Identify which cell holds the provided text, then report its [X, Y] central coordinate. 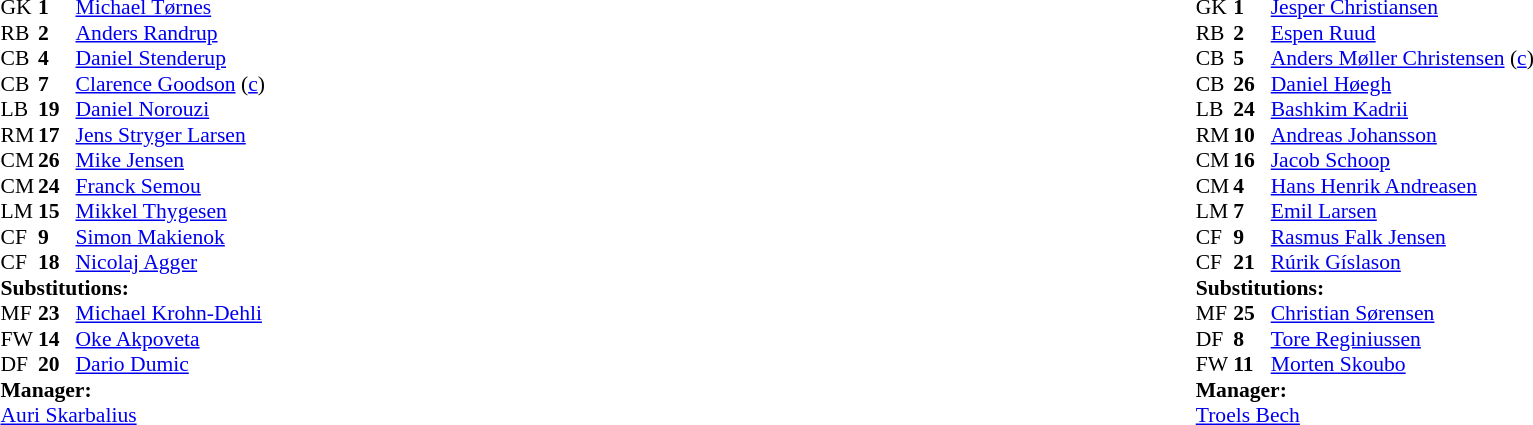
11 [1252, 365]
Substitutions: [132, 288]
20 [57, 365]
Mikkel Thygesen [170, 211]
10 [1252, 135]
Michael Krohn-Dehli [170, 313]
17 [57, 135]
21 [1252, 263]
19 [57, 109]
Jens Stryger Larsen [170, 135]
Daniel Norouzi [170, 109]
15 [57, 211]
Nicolaj Agger [170, 263]
14 [57, 339]
Mike Jensen [170, 161]
8 [1252, 339]
25 [1252, 313]
Franck Semou [170, 186]
5 [1252, 59]
Dario Dumic [170, 365]
Daniel Stenderup [170, 59]
Clarence Goodson (c) [170, 84]
Simon Makienok [170, 237]
16 [1252, 161]
18 [57, 263]
Manager: [132, 390]
Oke Akpoveta [170, 339]
Anders Randrup [170, 33]
23 [57, 313]
